Return (X, Y) of the center of cell containing provided text 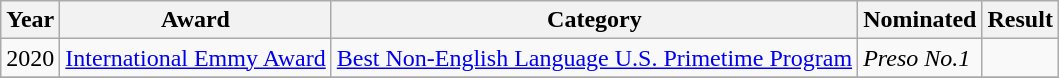
Category (594, 20)
Preso No.1 (920, 58)
Year (30, 20)
Best Non-English Language U.S. Primetime Program (594, 58)
Result (1020, 20)
2020 (30, 58)
Nominated (920, 20)
Award (196, 20)
International Emmy Award (196, 58)
